From the cell containing the given text, extract its center point as [x, y] coordinate. 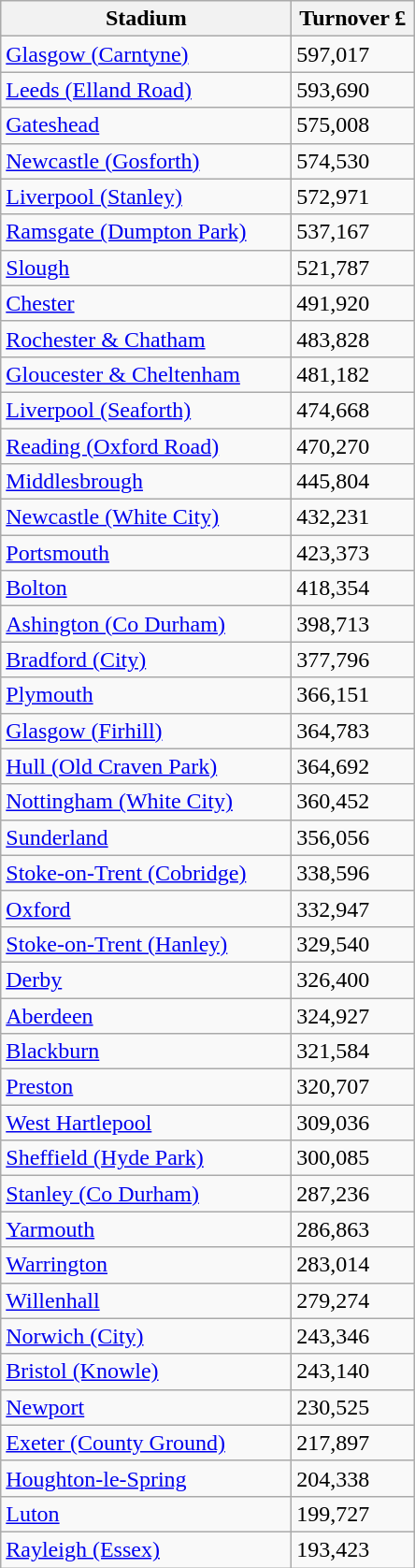
243,346 [353, 1336]
Bradford (City) [146, 660]
Stadium [146, 19]
300,085 [353, 1158]
Willenhall [146, 1300]
360,452 [353, 802]
377,796 [353, 660]
204,338 [353, 1478]
199,727 [353, 1514]
418,354 [353, 588]
286,863 [353, 1229]
West Hartlepool [146, 1123]
593,690 [353, 90]
574,530 [353, 161]
Chester [146, 303]
321,584 [353, 1052]
Ramsgate (Dumpton Park) [146, 232]
Portsmouth [146, 553]
309,036 [353, 1123]
481,182 [353, 374]
329,540 [353, 944]
230,525 [353, 1407]
Rayleigh (Essex) [146, 1549]
Hull (Old Craven Park) [146, 766]
283,014 [353, 1265]
279,274 [353, 1300]
193,423 [353, 1549]
364,692 [353, 766]
Warrington [146, 1265]
Stanley (Co Durham) [146, 1194]
572,971 [353, 196]
Liverpool (Stanley) [146, 196]
Luton [146, 1514]
Oxford [146, 908]
Turnover £ [353, 19]
521,787 [353, 268]
398,713 [353, 624]
366,151 [353, 695]
Blackburn [146, 1052]
Slough [146, 268]
Yarmouth [146, 1229]
Bolton [146, 588]
Stoke-on-Trent (Cobridge) [146, 873]
Stoke-on-Trent (Hanley) [146, 944]
Glasgow (Firhill) [146, 731]
474,668 [353, 410]
Gateshead [146, 125]
324,927 [353, 1015]
287,236 [353, 1194]
Preston [146, 1087]
Newport [146, 1407]
Ashington (Co Durham) [146, 624]
320,707 [353, 1087]
217,897 [353, 1443]
332,947 [353, 908]
483,828 [353, 339]
Liverpool (Seaforth) [146, 410]
Newcastle (White City) [146, 517]
537,167 [353, 232]
Exeter (County Ground) [146, 1443]
445,804 [353, 482]
326,400 [353, 980]
Leeds (Elland Road) [146, 90]
Derby [146, 980]
Bristol (Knowle) [146, 1372]
Houghton-le-Spring [146, 1478]
470,270 [353, 446]
Nottingham (White City) [146, 802]
364,783 [353, 731]
Plymouth [146, 695]
356,056 [353, 837]
575,008 [353, 125]
423,373 [353, 553]
Aberdeen [146, 1015]
Reading (Oxford Road) [146, 446]
338,596 [353, 873]
Sheffield (Hyde Park) [146, 1158]
Newcastle (Gosforth) [146, 161]
Glasgow (Carntyne) [146, 54]
243,140 [353, 1372]
Norwich (City) [146, 1336]
Gloucester & Cheltenham [146, 374]
491,920 [353, 303]
432,231 [353, 517]
Middlesbrough [146, 482]
Rochester & Chatham [146, 339]
Sunderland [146, 837]
597,017 [353, 54]
